From the cell containing the given text, extract its center point as [X, Y] coordinate. 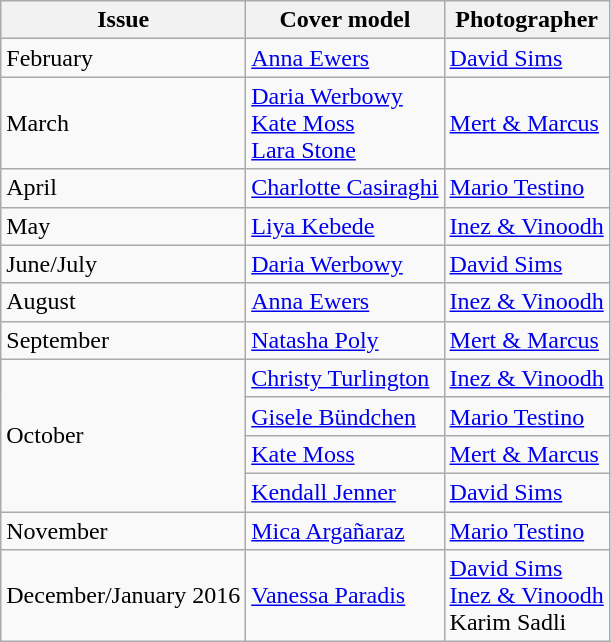
Vanessa Paradis [345, 596]
Photographer [526, 20]
May [124, 226]
Daria Werbowy [345, 264]
April [124, 188]
Issue [124, 20]
Gisele Bündchen [345, 416]
Christy Turlington [345, 378]
March [124, 123]
October [124, 435]
Daria WerbowyKate MossLara Stone [345, 123]
Cover model [345, 20]
February [124, 58]
December/January 2016 [124, 596]
November [124, 531]
Liya Kebede [345, 226]
September [124, 340]
Kendall Jenner [345, 492]
Mica Argañaraz [345, 531]
Kate Moss [345, 454]
August [124, 302]
Natasha Poly [345, 340]
David Sims Inez & Vinoodh Karim Sadli [526, 596]
June/July [124, 264]
Charlotte Casiraghi [345, 188]
